Locate the cell with the specified text and output its [x, y] center coordinate. 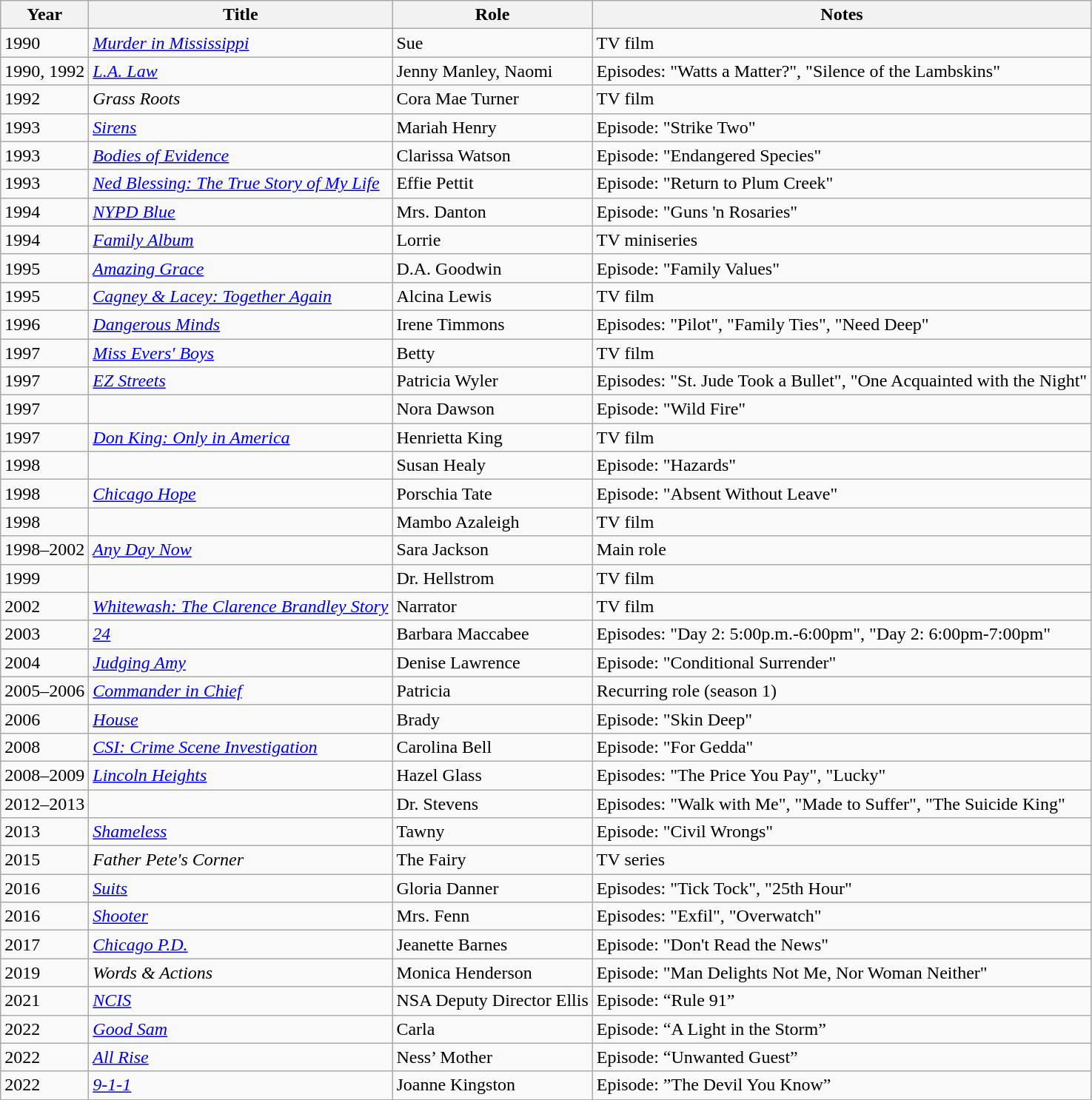
Chicago P.D. [241, 945]
Father Pete's Corner [241, 860]
2008–2009 [44, 775]
CSI: Crime Scene Investigation [241, 747]
Porschia Tate [492, 494]
2021 [44, 1001]
EZ Streets [241, 381]
Episode: "Absent Without Leave" [841, 494]
Susan Healy [492, 466]
Role [492, 15]
Suits [241, 888]
Gloria Danner [492, 888]
Episode: "Strike Two" [841, 127]
Dr. Hellstrom [492, 578]
NCIS [241, 1001]
Cora Mae Turner [492, 99]
Episodes: "Watts a Matter?", "Silence of the Lambskins" [841, 71]
Murder in Mississippi [241, 43]
Whitewash: The Clarence Brandley Story [241, 606]
Tawny [492, 832]
Don King: Only in America [241, 437]
Barbara Maccabee [492, 634]
Monica Henderson [492, 973]
Sue [492, 43]
Episodes: "The Price You Pay", "Lucky" [841, 775]
D.A. Goodwin [492, 268]
Good Sam [241, 1029]
Narrator [492, 606]
Mrs. Danton [492, 212]
NYPD Blue [241, 212]
1990, 1992 [44, 71]
1998–2002 [44, 550]
Episode: "For Gedda" [841, 747]
Shooter [241, 916]
Lincoln Heights [241, 775]
Episode: "Family Values" [841, 268]
1999 [44, 578]
Irene Timmons [492, 324]
Episode: "Skin Deep" [841, 719]
1992 [44, 99]
The Fairy [492, 860]
Betty [492, 353]
2004 [44, 663]
Sara Jackson [492, 550]
Any Day Now [241, 550]
2006 [44, 719]
Henrietta King [492, 437]
Jenny Manley, Naomi [492, 71]
Carolina Bell [492, 747]
2012–2013 [44, 803]
Patricia Wyler [492, 381]
Dangerous Minds [241, 324]
Episode: "Hazards" [841, 466]
Joanne Kingston [492, 1085]
2008 [44, 747]
Effie Pettit [492, 184]
Title [241, 15]
Amazing Grace [241, 268]
Nora Dawson [492, 409]
Recurring role (season 1) [841, 691]
Main role [841, 550]
Year [44, 15]
Dr. Stevens [492, 803]
Judging Amy [241, 663]
Episodes: "Exfil", "Overwatch" [841, 916]
Cagney & Lacey: Together Again [241, 296]
Clarissa Watson [492, 155]
Episode: "Civil Wrongs" [841, 832]
All Rise [241, 1057]
Lorrie [492, 240]
Alcina Lewis [492, 296]
Jeanette Barnes [492, 945]
Mrs. Fenn [492, 916]
Episode: "Wild Fire" [841, 409]
Mariah Henry [492, 127]
24 [241, 634]
Sirens [241, 127]
TV miniseries [841, 240]
Episodes: "St. Jude Took a Bullet", "One Acquainted with the Night" [841, 381]
Episode: "Conditional Surrender" [841, 663]
9-1-1 [241, 1085]
2017 [44, 945]
Patricia [492, 691]
Ned Blessing: The True Story of My Life [241, 184]
1996 [44, 324]
Words & Actions [241, 973]
Episode: “Rule 91” [841, 1001]
Carla [492, 1029]
2013 [44, 832]
Notes [841, 15]
Episode: "Endangered Species" [841, 155]
Episode: “Unwanted Guest” [841, 1057]
Episodes: "Day 2: 5:00p.m.-6:00pm", "Day 2: 6:00pm-7:00pm" [841, 634]
2003 [44, 634]
Chicago Hope [241, 494]
2002 [44, 606]
NSA Deputy Director Ellis [492, 1001]
Episode: ”The Devil You Know” [841, 1085]
Denise Lawrence [492, 663]
2005–2006 [44, 691]
Episode: "Don't Read the News" [841, 945]
1990 [44, 43]
Ness’ Mother [492, 1057]
Miss Evers' Boys [241, 353]
Episodes: "Pilot", "Family Ties", "Need Deep" [841, 324]
Bodies of Evidence [241, 155]
Episode: "Return to Plum Creek" [841, 184]
Episode: “A Light in the Storm” [841, 1029]
Family Album [241, 240]
Episodes: "Walk with Me", "Made to Suffer", "The Suicide King" [841, 803]
Episode: "Man Delights Not Me, Nor Woman Neither" [841, 973]
House [241, 719]
2019 [44, 973]
TV series [841, 860]
Brady [492, 719]
Shameless [241, 832]
2015 [44, 860]
Commander in Chief [241, 691]
Mambo Azaleigh [492, 522]
Episodes: "Tick Tock", "25th Hour" [841, 888]
Grass Roots [241, 99]
Hazel Glass [492, 775]
Episode: "Guns 'n Rosaries" [841, 212]
L.A. Law [241, 71]
